Identify which cell holds the provided text, then report its (x, y) central coordinate. 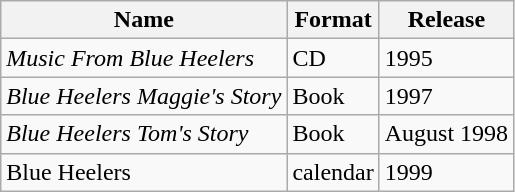
1999 (446, 172)
Blue Heelers (144, 172)
Release (446, 20)
Music From Blue Heelers (144, 58)
Format (333, 20)
1997 (446, 96)
August 1998 (446, 134)
Blue Heelers Maggie's Story (144, 96)
CD (333, 58)
Name (144, 20)
1995 (446, 58)
calendar (333, 172)
Blue Heelers Tom's Story (144, 134)
